Capture the cell that displays the provided text and extract its [X, Y] central coordinate. 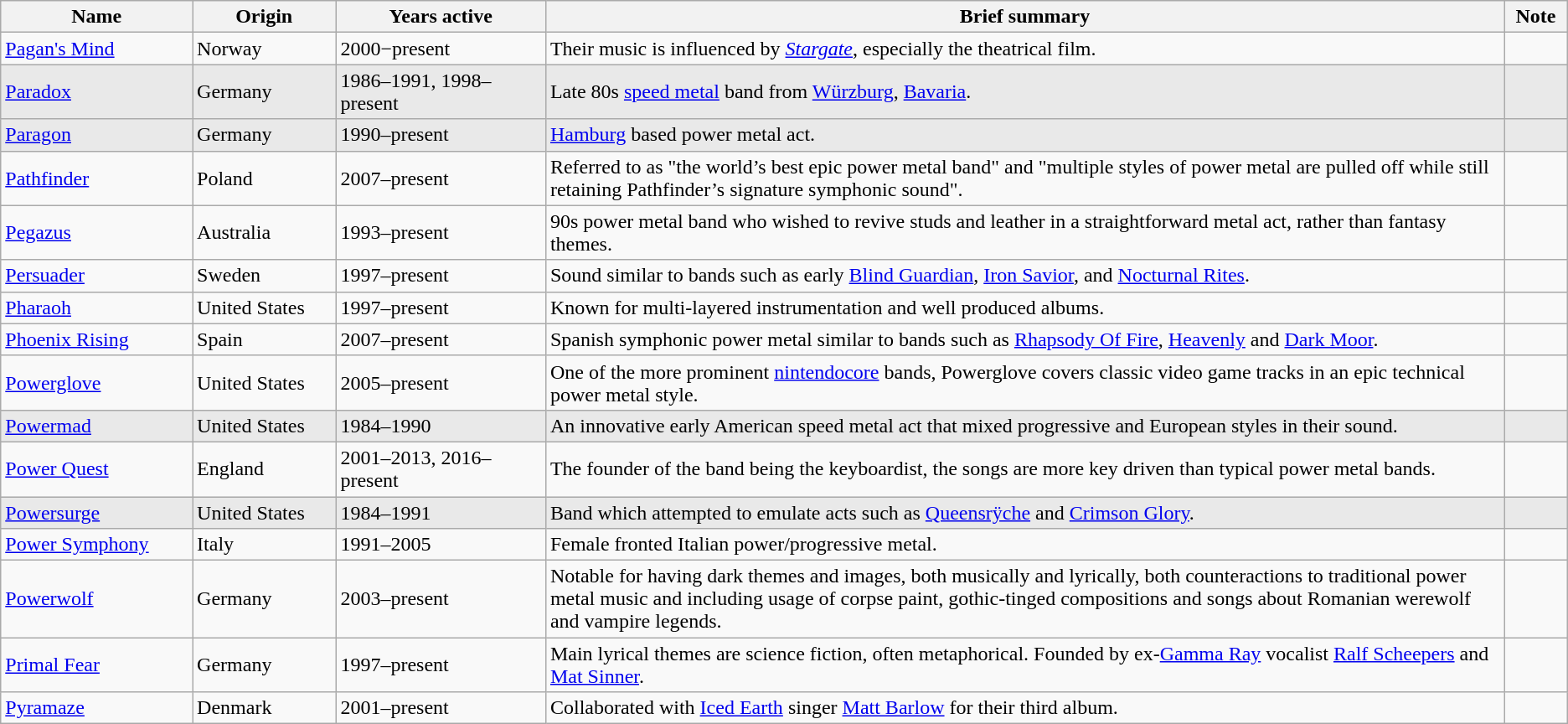
Pathfinder [97, 178]
Power Symphony [97, 545]
Female fronted Italian power/progressive metal. [1024, 545]
Primal Fear [97, 665]
Pyramaze [97, 708]
Phoenix Rising [97, 339]
2001–2013, 2016–present [441, 469]
Power Quest [97, 469]
Norway [265, 49]
One of the more prominent nintendocore bands, Powerglove covers classic video game tracks in an epic technical power metal style. [1024, 382]
Spain [265, 339]
2005–present [441, 382]
Brief summary [1024, 17]
Spanish symphonic power metal similar to bands such as Rhapsody Of Fire, Heavenly and Dark Moor. [1024, 339]
Band which attempted to emulate acts such as Queensrÿche and Crimson Glory. [1024, 512]
Note [1536, 17]
Powersurge [97, 512]
Powerglove [97, 382]
Pagan's Mind [97, 49]
Italy [265, 545]
1991–2005 [441, 545]
Denmark [265, 708]
1984–1991 [441, 512]
1993–present [441, 233]
Poland [265, 178]
2001–present [441, 708]
Main lyrical themes are science fiction, often metaphorical. Founded by ex-Gamma Ray vocalist Ralf Scheepers and Mat Sinner. [1024, 665]
2003–present [441, 599]
Name [97, 17]
Their music is influenced by Stargate, especially the theatrical film. [1024, 49]
Sound similar to bands such as early Blind Guardian, Iron Savior, and Nocturnal Rites. [1024, 276]
Collaborated with Iced Earth singer Matt Barlow for their third album. [1024, 708]
Known for multi-layered instrumentation and well produced albums. [1024, 308]
Pharaoh [97, 308]
1984–1990 [441, 426]
1990–present [441, 135]
2000−present [441, 49]
Paradox [97, 92]
Pegazus [97, 233]
The founder of the band being the keyboardist, the songs are more key driven than typical power metal bands. [1024, 469]
90s power metal band who wished to revive studs and leather in a straightforward metal act, rather than fantasy themes. [1024, 233]
Late 80s speed metal band from Würzburg, Bavaria. [1024, 92]
Persuader [97, 276]
Hamburg based power metal act. [1024, 135]
Years active [441, 17]
Powermad [97, 426]
Powerwolf [97, 599]
Origin [265, 17]
England [265, 469]
An innovative early American speed metal act that mixed progressive and European styles in their sound. [1024, 426]
Sweden [265, 276]
Paragon [97, 135]
Australia [265, 233]
1986–1991, 1998–present [441, 92]
